Locate the cell with the specified text and output its (x, y) center coordinate. 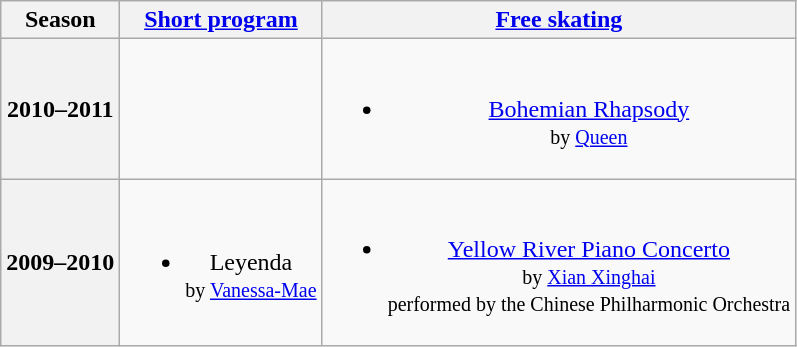
2009–2010 (60, 262)
Bohemian Rhapsody by Queen (559, 109)
Free skating (559, 20)
2010–2011 (60, 109)
Yellow River Piano Concerto by Xian Xinghai performed by the Chinese Philharmonic Orchestra (559, 262)
Season (60, 20)
Leyenda by Vanessa-Mae (221, 262)
Short program (221, 20)
